Return (X, Y) of the center of cell containing provided text 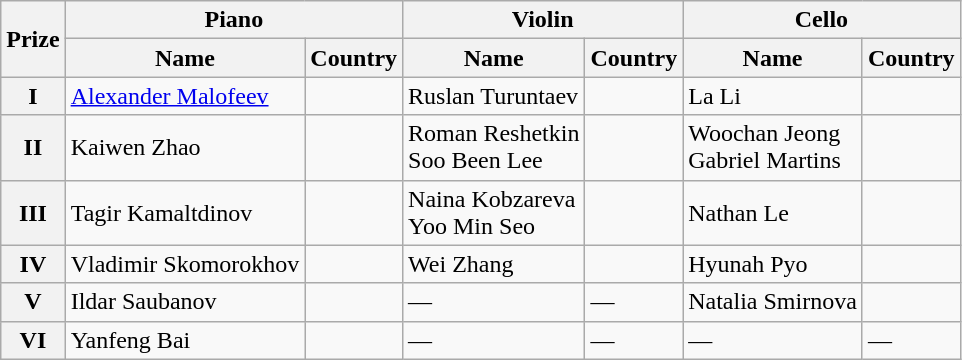
Nathan Le (773, 212)
VI (33, 340)
Prize (33, 39)
Hyunah Pyo (773, 264)
Ruslan Turuntaev (494, 96)
Ildar Saubanov (185, 302)
III (33, 212)
Cello (822, 20)
Wei Zhang (494, 264)
I (33, 96)
Woochan JeongGabriel Martins (773, 148)
Vladimir Skomorokhov (185, 264)
Kaiwen Zhao (185, 148)
V (33, 302)
Yanfeng Bai (185, 340)
Natalia Smirnova (773, 302)
Piano (234, 20)
Naina KobzarevaYoo Min Seo (494, 212)
IV (33, 264)
Tagir Kamaltdinov (185, 212)
Violin (543, 20)
Alexander Malofeev (185, 96)
II (33, 148)
Roman ReshetkinSoo Been Lee (494, 148)
La Li (773, 96)
